Determine the (X, Y) coordinate at the center of the cell enclosing the given text.  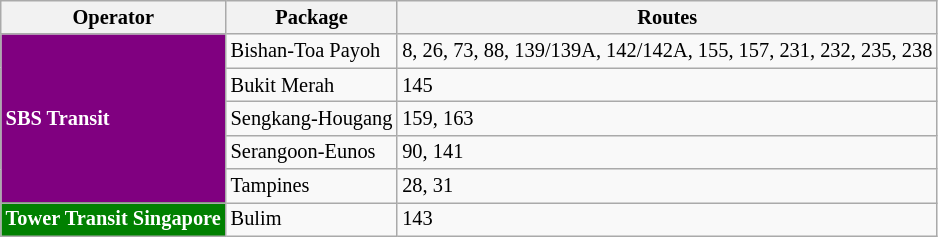
28, 31 (667, 186)
Sengkang-Hougang (312, 118)
Bukit Merah (312, 85)
145 (667, 85)
Operator (114, 17)
90, 141 (667, 152)
Package (312, 17)
Bulim (312, 219)
Serangoon-Eunos (312, 152)
Bishan-Toa Payoh (312, 51)
Tower Transit Singapore (114, 219)
Tampines (312, 186)
159, 163 (667, 118)
143 (667, 219)
8, 26, 73, 88, 139/139A, 142/142A, 155, 157, 231, 232, 235, 238 (667, 51)
Routes (667, 17)
SBS Transit (114, 118)
